Capture the cell that displays the provided text and extract its [X, Y] central coordinate. 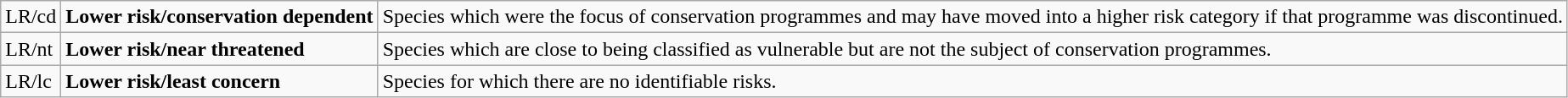
Species which were the focus of conservation programmes and may have moved into a higher risk category if that programme was discontinued. [973, 17]
Species for which there are no identifiable risks. [973, 81]
LR/cd [31, 17]
Lower risk/near threatened [219, 49]
Lower risk/least concern [219, 81]
LR/nt [31, 49]
Lower risk/conservation dependent [219, 17]
Species which are close to being classified as vulnerable but are not the subject of conservation programmes. [973, 49]
LR/lc [31, 81]
